Return the [x, y] coordinate for the center point of the cell that contains the specified text.  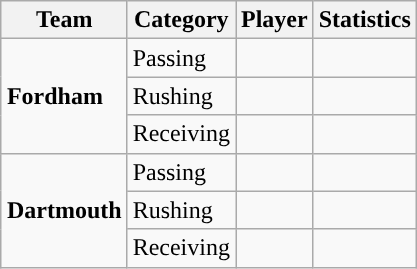
Team [64, 20]
Dartmouth [64, 210]
Fordham [64, 96]
Player [275, 20]
Statistics [364, 20]
Category [181, 20]
